Find where the given text appears and provide that cell's center as [X, Y] coordinate. 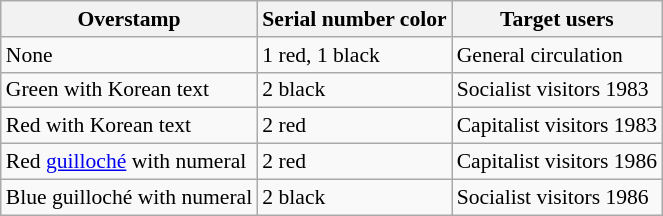
Socialist visitors 1983 [557, 90]
Red with Korean text [130, 126]
Blue guilloché with numeral [130, 197]
1 red, 1 black [354, 55]
Capitalist visitors 1983 [557, 126]
Serial number color [354, 19]
Green with Korean text [130, 90]
Red guilloché with numeral [130, 162]
None [130, 55]
Socialist visitors 1986 [557, 197]
General circulation [557, 55]
Target users [557, 19]
Capitalist visitors 1986 [557, 162]
Overstamp [130, 19]
